Identify which cell holds the provided text, then report its [X, Y] central coordinate. 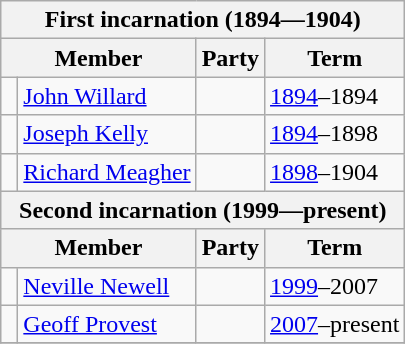
Second incarnation (1999—present) [203, 210]
Joseph Kelly [107, 134]
First incarnation (1894—1904) [203, 20]
1999–2007 [335, 286]
1898–1904 [335, 172]
2007–present [335, 324]
1894–1898 [335, 134]
Geoff Provest [107, 324]
Neville Newell [107, 286]
1894–1894 [335, 96]
Richard Meagher [107, 172]
John Willard [107, 96]
